Detect which cell encompasses the target text, then output its [X, Y] center coordinate. 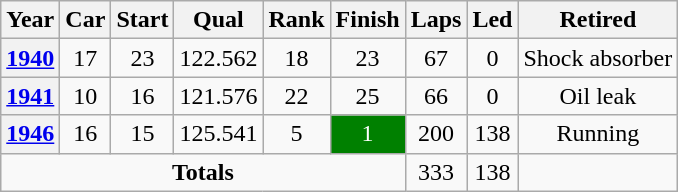
Rank [296, 20]
Totals [203, 172]
Laps [436, 20]
Retired [598, 20]
15 [142, 134]
122.562 [218, 58]
Oil leak [598, 96]
1946 [30, 134]
1 [368, 134]
Year [30, 20]
1940 [30, 58]
Car [86, 20]
Running [598, 134]
25 [368, 96]
121.576 [218, 96]
Start [142, 20]
5 [296, 134]
22 [296, 96]
17 [86, 58]
18 [296, 58]
67 [436, 58]
Qual [218, 20]
200 [436, 134]
333 [436, 172]
66 [436, 96]
1941 [30, 96]
10 [86, 96]
Finish [368, 20]
125.541 [218, 134]
Led [492, 20]
Shock absorber [598, 58]
